Extract the [X, Y] coordinate from the center of the cell holding the provided text.  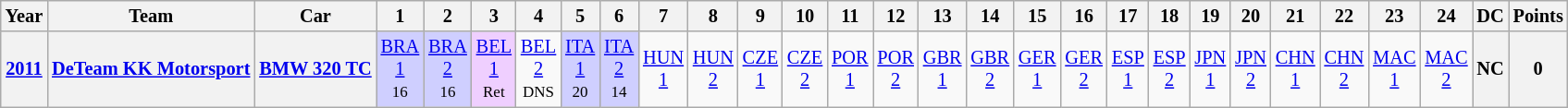
CHN2 [1345, 69]
0 [1538, 69]
17 [1129, 16]
GER1 [1037, 69]
18 [1169, 16]
ITA120 [580, 69]
23 [1394, 16]
HUN1 [663, 69]
20 [1251, 16]
16 [1083, 16]
24 [1446, 16]
1 [401, 16]
DC [1491, 16]
13 [943, 16]
POR1 [849, 69]
NC [1491, 69]
Points [1538, 16]
ESP2 [1169, 69]
MAC2 [1446, 69]
10 [805, 16]
HUN2 [713, 69]
MAC1 [1394, 69]
2 [448, 16]
11 [849, 16]
9 [760, 16]
CHN1 [1295, 69]
POR2 [895, 69]
CZE1 [760, 69]
DeTeam KK Motorsport [151, 69]
GER2 [1083, 69]
15 [1037, 16]
14 [990, 16]
GBR1 [943, 69]
BEL1Ret [494, 69]
BRA116 [401, 69]
22 [1345, 16]
4 [538, 16]
Car [315, 16]
Team [151, 16]
5 [580, 16]
12 [895, 16]
6 [619, 16]
ITA214 [619, 69]
BRA216 [448, 69]
8 [713, 16]
21 [1295, 16]
BEL2DNS [538, 69]
JPN2 [1251, 69]
CZE2 [805, 69]
19 [1211, 16]
JPN1 [1211, 69]
BMW 320 TC [315, 69]
Year [24, 16]
2011 [24, 69]
ESP1 [1129, 69]
GBR2 [990, 69]
3 [494, 16]
7 [663, 16]
